Output the (X, Y) coordinate of the center of the cell containing the given text.  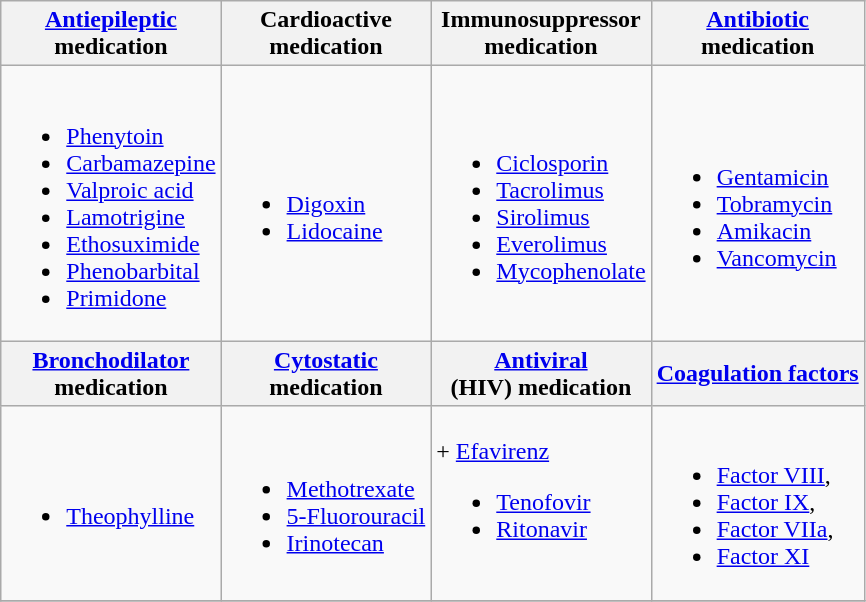
Immunosuppressormedication (541, 34)
Theophylline (111, 503)
+ EfavirenzTenofovirRitonavir (541, 503)
CiclosporinTacrolimusSirolimusEverolimusMycophenolate (541, 204)
Factor VIII,Factor IX,Factor VIIa,Factor XI (758, 503)
GentamicinTobramycinAmikacinVancomycin (758, 204)
PhenytoinCarbamazepineValproic acidLamotrigineEthosuximidePhenobarbitalPrimidone (111, 204)
Cytostaticmedication (326, 374)
Antiviral(HIV) medication (541, 374)
Methotrexate5-FluorouracilIrinotecan (326, 503)
Coagulation factors (758, 374)
Antiepilepticmedication (111, 34)
Antibioticmedication (758, 34)
DigoxinLidocaine (326, 204)
Cardioactivemedication (326, 34)
Bronchodilatormedication (111, 374)
